Identify which cell holds the provided text, then report its [x, y] central coordinate. 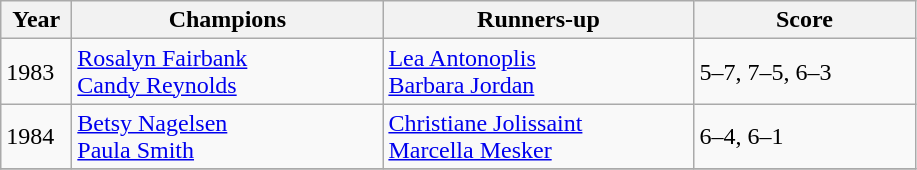
Rosalyn Fairbank Candy Reynolds [228, 72]
6–4, 6–1 [804, 136]
Betsy Nagelsen Paula Smith [228, 136]
Runners-up [538, 20]
5–7, 7–5, 6–3 [804, 72]
Score [804, 20]
Year [36, 20]
Champions [228, 20]
1984 [36, 136]
Lea Antonoplis Barbara Jordan [538, 72]
1983 [36, 72]
Christiane Jolissaint Marcella Mesker [538, 136]
